Determine the (X, Y) coordinate at the center of the cell enclosing the given text.  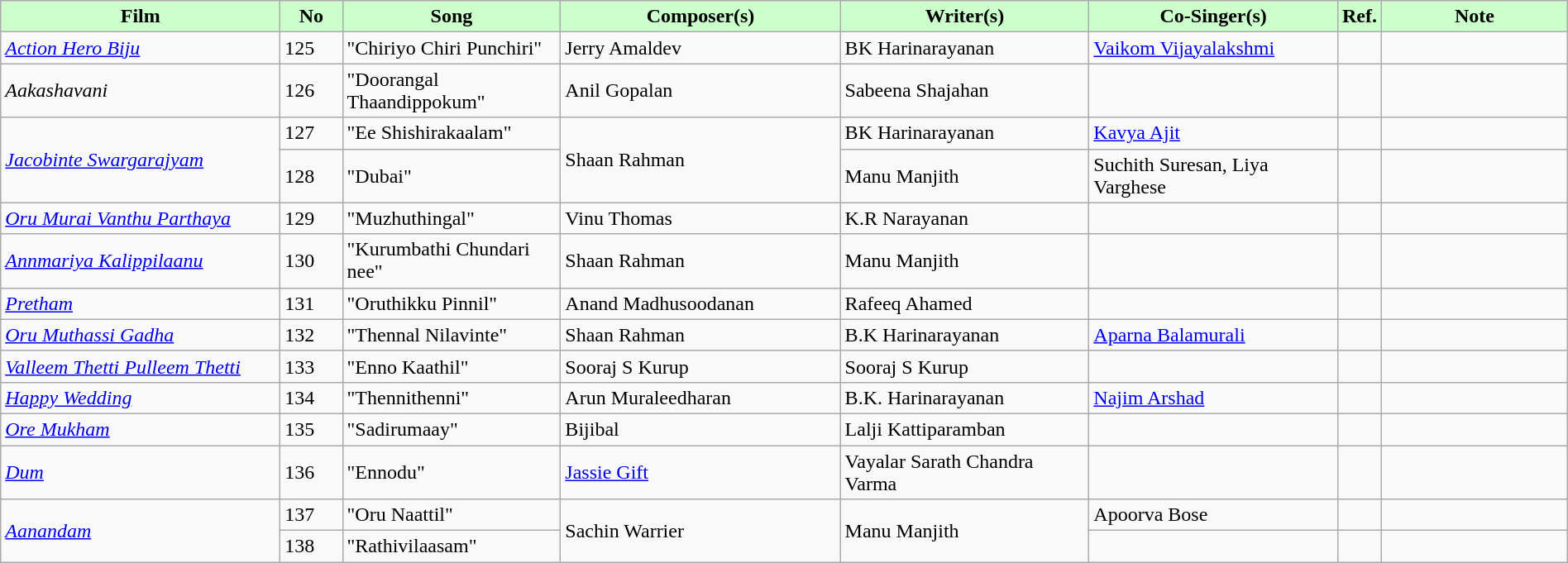
128 (311, 175)
136 (311, 471)
"Rathivilaasam" (452, 546)
"Sadirumaay" (452, 429)
"Oru Naattil" (452, 515)
Anil Gopalan (700, 91)
Jassie Gift (700, 471)
134 (311, 398)
B.K Harinarayanan (964, 335)
"Muzhuthingal" (452, 218)
Suchith Suresan, Liya Varghese (1214, 175)
126 (311, 91)
B.K. Harinarayanan (964, 398)
Rafeeq Ahamed (964, 303)
"Oruthikku Pinnil" (452, 303)
Bijibal (700, 429)
129 (311, 218)
Aakashavani (141, 91)
"Thennal Nilavinte" (452, 335)
Happy Wedding (141, 398)
Co-Singer(s) (1214, 17)
Writer(s) (964, 17)
Vinu Thomas (700, 218)
138 (311, 546)
Annmariya Kalippilaanu (141, 261)
Film (141, 17)
Anand Madhusoodanan (700, 303)
Sachin Warrier (700, 531)
"Thennithenni" (452, 398)
Oru Murai Vanthu Parthaya (141, 218)
137 (311, 515)
125 (311, 48)
K.R Narayanan (964, 218)
Composer(s) (700, 17)
No (311, 17)
Pretham (141, 303)
"Dubai" (452, 175)
"Chiriyo Chiri Punchiri" (452, 48)
133 (311, 366)
"Ee Shishirakaalam" (452, 133)
131 (311, 303)
Aparna Balamurali (1214, 335)
Song (452, 17)
Apoorva Bose (1214, 515)
Kavya Ajit (1214, 133)
127 (311, 133)
132 (311, 335)
Valleem Thetti Pulleem Thetti (141, 366)
Arun Muraleedharan (700, 398)
"Doorangal Thaandippokum" (452, 91)
Ore Mukham (141, 429)
Lalji Kattiparamban (964, 429)
Najim Arshad (1214, 398)
Sabeena Shajahan (964, 91)
Dum (141, 471)
Jerry Amaldev (700, 48)
"Kurumbathi Chundari nee" (452, 261)
135 (311, 429)
Ref. (1360, 17)
130 (311, 261)
Jacobinte Swargarajyam (141, 160)
Vaikom Vijayalakshmi (1214, 48)
Note (1475, 17)
Oru Muthassi Gadha (141, 335)
"Enno Kaathil" (452, 366)
"Ennodu" (452, 471)
Action Hero Biju (141, 48)
Vayalar Sarath Chandra Varma (964, 471)
Aanandam (141, 531)
